Detect which cell encompasses the target text, then output its [x, y] center coordinate. 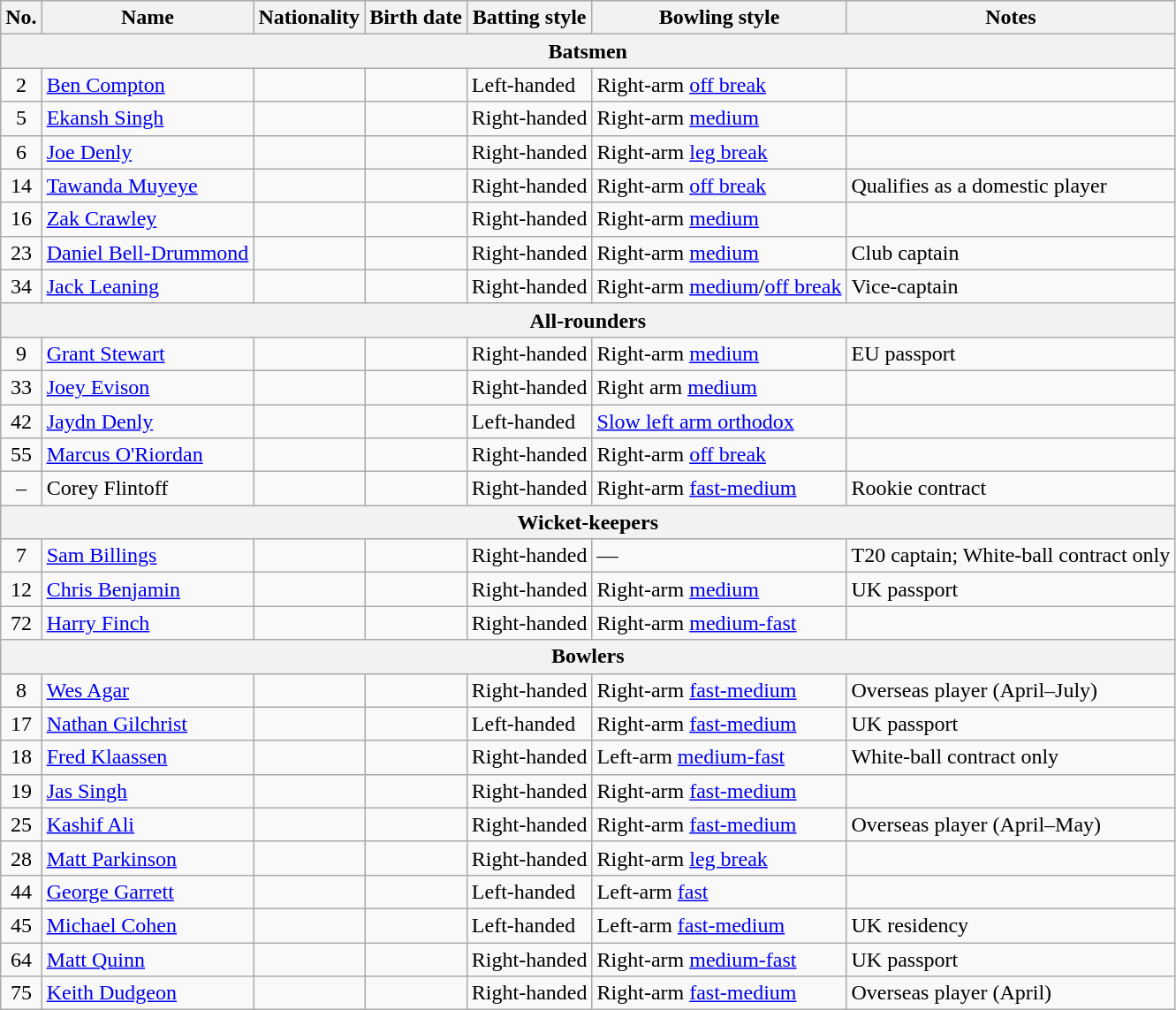
44 [21, 892]
Joey Evison [148, 387]
Sam Billings [148, 556]
Rookie contract [1011, 489]
28 [21, 858]
55 [21, 455]
Overseas player (April) [1011, 993]
Marcus O'Riordan [148, 455]
Chris Benjamin [148, 589]
Left-arm fast [719, 892]
EU passport [1011, 353]
Wes Agar [148, 690]
14 [21, 186]
19 [21, 791]
Batting style [529, 18]
Ekansh Singh [148, 118]
UK residency [1011, 925]
Nathan Gilchrist [148, 724]
Overseas player (April–July) [1011, 690]
Right-arm medium/off break [719, 286]
Matt Quinn [148, 959]
8 [21, 690]
Name [148, 18]
Bowling style [719, 18]
Michael Cohen [148, 925]
Tawanda Muyeye [148, 186]
Zak Crawley [148, 219]
Daniel Bell-Drummond [148, 253]
Wicket-keepers [588, 522]
All-rounders [588, 320]
7 [21, 556]
— [719, 556]
Overseas player (April–May) [1011, 824]
9 [21, 353]
34 [21, 286]
5 [21, 118]
Corey Flintoff [148, 489]
No. [21, 18]
16 [21, 219]
64 [21, 959]
45 [21, 925]
Joe Denly [148, 152]
Left-arm medium-fast [719, 757]
23 [21, 253]
Vice-captain [1011, 286]
Qualifies as a domestic player [1011, 186]
18 [21, 757]
Matt Parkinson [148, 858]
Jaydn Denly [148, 421]
Ben Compton [148, 85]
T20 captain; White-ball contract only [1011, 556]
Birth date [416, 18]
6 [21, 152]
White-ball contract only [1011, 757]
Left-arm fast-medium [719, 925]
Keith Dudgeon [148, 993]
17 [21, 724]
42 [21, 421]
Grant Stewart [148, 353]
2 [21, 85]
Nationality [309, 18]
Right arm medium [719, 387]
Harry Finch [148, 623]
12 [21, 589]
Club captain [1011, 253]
72 [21, 623]
Fred Klaassen [148, 757]
33 [21, 387]
Jas Singh [148, 791]
George Garrett [148, 892]
– [21, 489]
25 [21, 824]
Batsmen [588, 51]
Slow left arm orthodox [719, 421]
75 [21, 993]
Bowlers [588, 657]
Kashif Ali [148, 824]
Jack Leaning [148, 286]
Notes [1011, 18]
